Scan for the cell matching the given text and deliver its (x, y) coordinate at center. 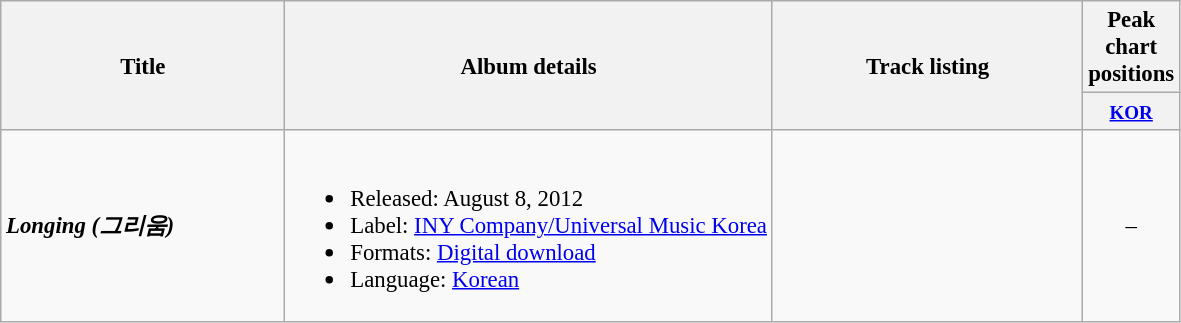
Peak chart positions (1132, 47)
Track listing (928, 66)
Title (143, 66)
Longing (그리움) (143, 226)
– (1132, 226)
KOR (1132, 112)
Released: August 8, 2012Label: INY Company/Universal Music KoreaFormats: Digital downloadLanguage: Korean (528, 226)
Album details (528, 66)
